Return [x, y] of the center of cell containing provided text 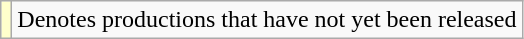
Denotes productions that have not yet been released [267, 20]
